Pinpoint the cell where the given text exists, returning its [x, y] midpoint coordinate. 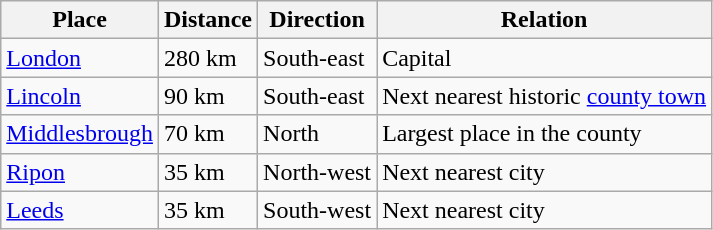
Lincoln [80, 96]
South-west [318, 210]
90 km [208, 96]
North-west [318, 172]
Ripon [80, 172]
Relation [544, 20]
280 km [208, 58]
Distance [208, 20]
70 km [208, 134]
Leeds [80, 210]
North [318, 134]
Capital [544, 58]
Middlesbrough [80, 134]
Direction [318, 20]
Largest place in the county [544, 134]
London [80, 58]
Next nearest historic county town [544, 96]
Place [80, 20]
